Extract the (x, y) coordinate from the center of the cell holding the provided text.  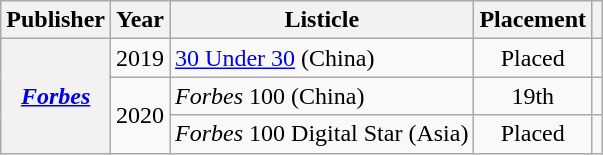
Placement (533, 20)
19th (533, 96)
Forbes 100 (China) (322, 96)
2020 (140, 115)
30 Under 30 (China) (322, 58)
Publisher (56, 20)
Forbes 100 Digital Star (Asia) (322, 134)
Year (140, 20)
Forbes (56, 96)
Listicle (322, 20)
2019 (140, 58)
